Return the [x, y] coordinate for the center point of the cell that contains the specified text.  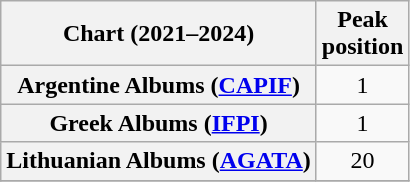
Peakposition [362, 34]
Greek Albums (IFPI) [159, 123]
Argentine Albums (CAPIF) [159, 85]
Lithuanian Albums (AGATA) [159, 161]
Chart (2021–2024) [159, 34]
20 [362, 161]
